Scan for the cell matching the given text and deliver its (x, y) coordinate at center. 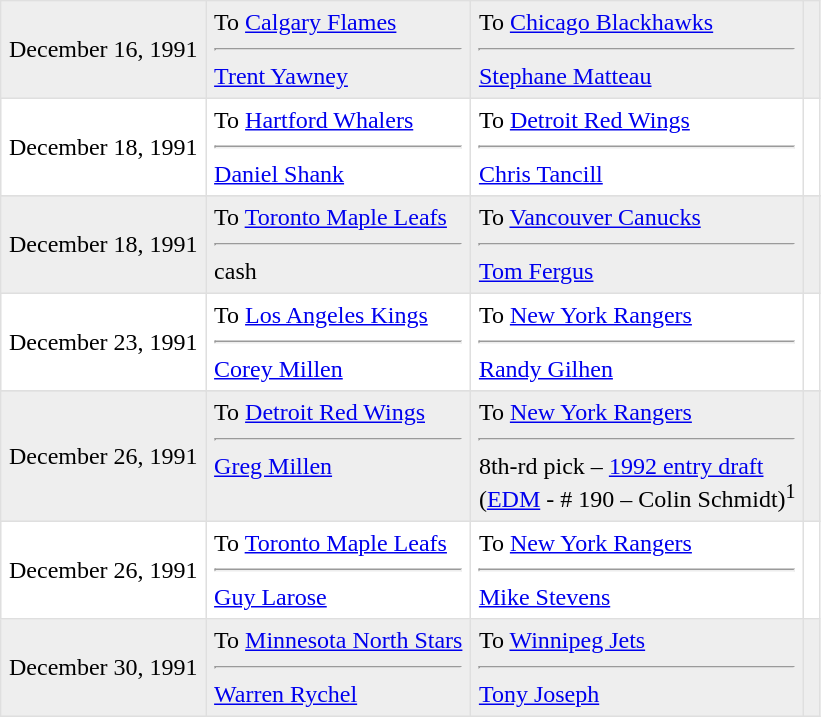
December 16, 1991 (104, 50)
To Detroit Red WingsGreg Millen (338, 456)
To Calgary FlamesTrent Yawney (338, 50)
To Hartford WhalersDaniel Shank (338, 147)
To Vancouver CanucksTom Fergus (638, 245)
To New York RangersRandy Gilhen (638, 342)
To Toronto Maple LeafsGuy Larose (338, 571)
To Winnipeg JetsTony Joseph (638, 668)
To Chicago BlackhawksStephane Matteau (638, 50)
To New York Rangers8th-rd pick – 1992 entry draft(EDM - # 190 – Colin Schmidt)1 (638, 456)
To Toronto Maple Leafscash (338, 245)
To Detroit Red WingsChris Tancill (638, 147)
To Los Angeles KingsCorey Millen (338, 342)
December 30, 1991 (104, 668)
To Minnesota North StarsWarren Rychel (338, 668)
December 23, 1991 (104, 342)
To New York RangersMike Stevens (638, 571)
